Identify which cell holds the provided text, then report its (X, Y) central coordinate. 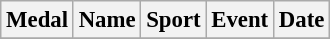
Event (240, 20)
Name (107, 20)
Medal (38, 20)
Sport (174, 20)
Date (301, 20)
